Output the (x, y) coordinate of the center of the cell containing the given text.  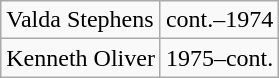
Kenneth Oliver (81, 58)
1975–cont. (219, 58)
Valda Stephens (81, 20)
cont.–1974 (219, 20)
